Capture the cell that displays the provided text and extract its (x, y) central coordinate. 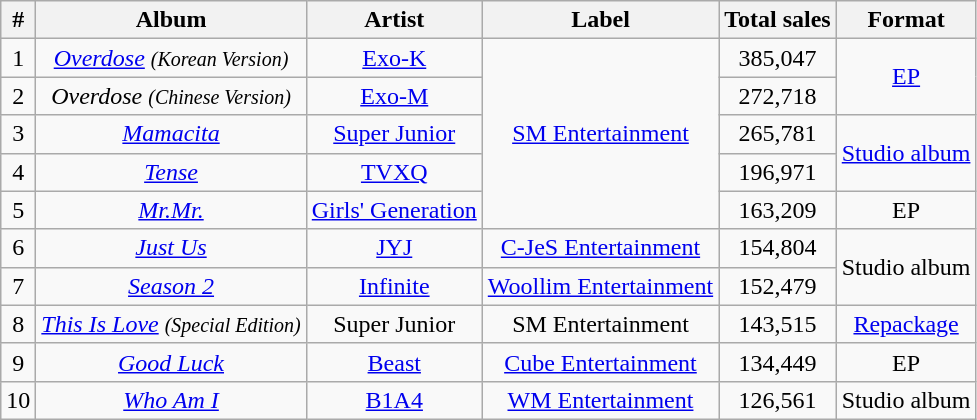
152,479 (778, 286)
Format (906, 20)
9 (18, 362)
265,781 (778, 134)
134,449 (778, 362)
Woollim Entertainment (600, 286)
5 (18, 210)
10 (18, 400)
6 (18, 248)
272,718 (778, 96)
Who Am I (171, 400)
1 (18, 58)
7 (18, 286)
Label (600, 20)
# (18, 20)
Album (171, 20)
385,047 (778, 58)
Just Us (171, 248)
JYJ (394, 248)
Overdose (Korean Version) (171, 58)
WM Entertainment (600, 400)
This Is Love (Special Edition) (171, 324)
4 (18, 172)
Infinite (394, 286)
126,561 (778, 400)
Tense (171, 172)
Repackage (906, 324)
143,515 (778, 324)
Mamacita (171, 134)
Good Luck (171, 362)
C-JeS Entertainment (600, 248)
Cube Entertainment (600, 362)
Season 2 (171, 286)
Total sales (778, 20)
Exo-M (394, 96)
B1A4 (394, 400)
2 (18, 96)
Girls' Generation (394, 210)
196,971 (778, 172)
Overdose (Chinese Version) (171, 96)
Exo-K (394, 58)
154,804 (778, 248)
8 (18, 324)
3 (18, 134)
Beast (394, 362)
Mr.Mr. (171, 210)
TVXQ (394, 172)
163,209 (778, 210)
Artist (394, 20)
